Find where the given text appears and provide that cell's center as [X, Y] coordinate. 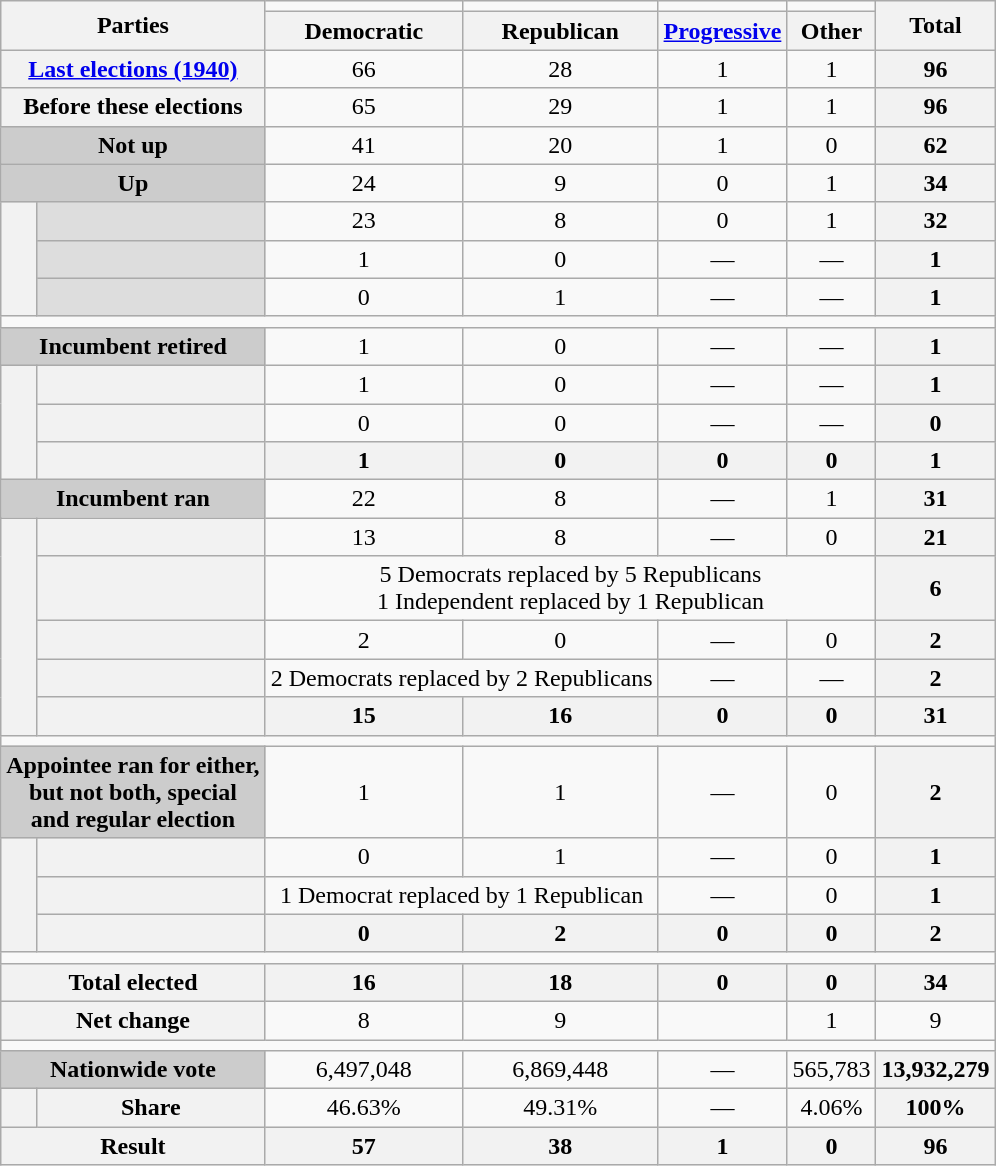
Progressive [722, 31]
20 [561, 145]
65 [364, 107]
18 [561, 982]
Net change [133, 1020]
24 [364, 183]
28 [561, 69]
Total elected [133, 982]
Democratic [364, 31]
6,497,048 [364, 1070]
4.06% [832, 1108]
29 [561, 107]
Incumbent retired [133, 346]
21 [936, 537]
Result [133, 1146]
2 Democrats replaced by 2 Republicans [462, 678]
22 [364, 499]
Not up [133, 145]
41 [364, 145]
13 [364, 537]
100% [936, 1108]
Share [150, 1108]
57 [364, 1146]
62 [936, 145]
Other [832, 31]
13,932,279 [936, 1070]
6 [936, 588]
Last elections (1940) [133, 69]
Incumbent ran [133, 499]
46.63% [364, 1108]
1 Democrat replaced by 1 Republican [462, 895]
Appointee ran for either,but not both, specialand regular election [133, 792]
Before these elections [133, 107]
15 [364, 716]
38 [561, 1146]
Parties [133, 26]
23 [364, 221]
Nationwide vote [133, 1070]
565,783 [832, 1070]
6,869,448 [561, 1070]
32 [936, 221]
49.31% [561, 1108]
Republican [561, 31]
Up [133, 183]
5 Democrats replaced by 5 Republicans1 Independent replaced by 1 Republican [570, 588]
Total [936, 26]
66 [364, 69]
